Locate the cell with the specified text and output its [X, Y] center coordinate. 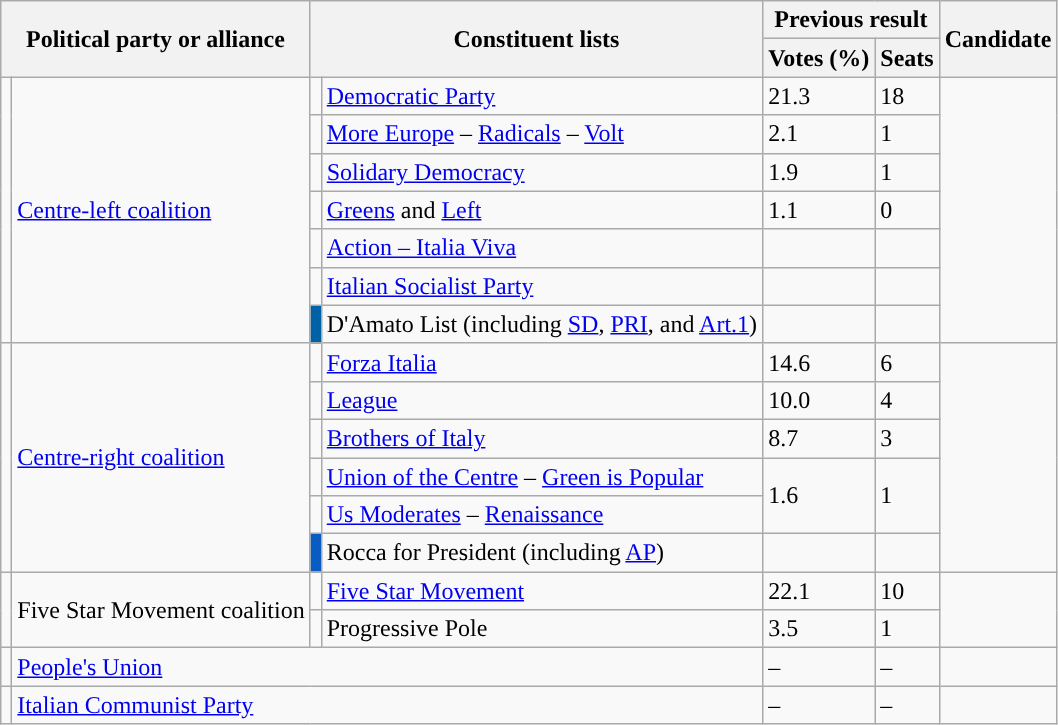
1.6 [819, 496]
Previous result [852, 20]
Rocca for President (including AP) [542, 553]
Us Moderates – Renaissance [542, 515]
Centre-left coalition [161, 210]
People's Union [388, 667]
Union of the Centre – Green is Popular [542, 477]
Action – Italia Viva [542, 248]
Seats [907, 58]
0 [907, 210]
Greens and Left [542, 210]
2.1 [819, 134]
Political party or alliance [156, 39]
More Europe – Radicals – Volt [542, 134]
Italian Socialist Party [542, 286]
Five Star Movement coalition [161, 610]
10 [907, 591]
22.1 [819, 591]
1.1 [819, 210]
Italian Communist Party [388, 705]
4 [907, 400]
Five Star Movement [542, 591]
D'Amato List (including SD, PRI, and Art.1) [542, 324]
3 [907, 438]
18 [907, 96]
Solidary Democracy [542, 172]
Candidate [998, 39]
6 [907, 362]
14.6 [819, 362]
League [542, 400]
1.9 [819, 172]
Progressive Pole [542, 629]
Brothers of Italy [542, 438]
Forza Italia [542, 362]
Votes (%) [819, 58]
8.7 [819, 438]
Centre-right coalition [161, 457]
10.0 [819, 400]
Democratic Party [542, 96]
21.3 [819, 96]
3.5 [819, 629]
Constituent lists [536, 39]
